For the text-containing cell, return its midpoint in [X, Y] coordinate format. 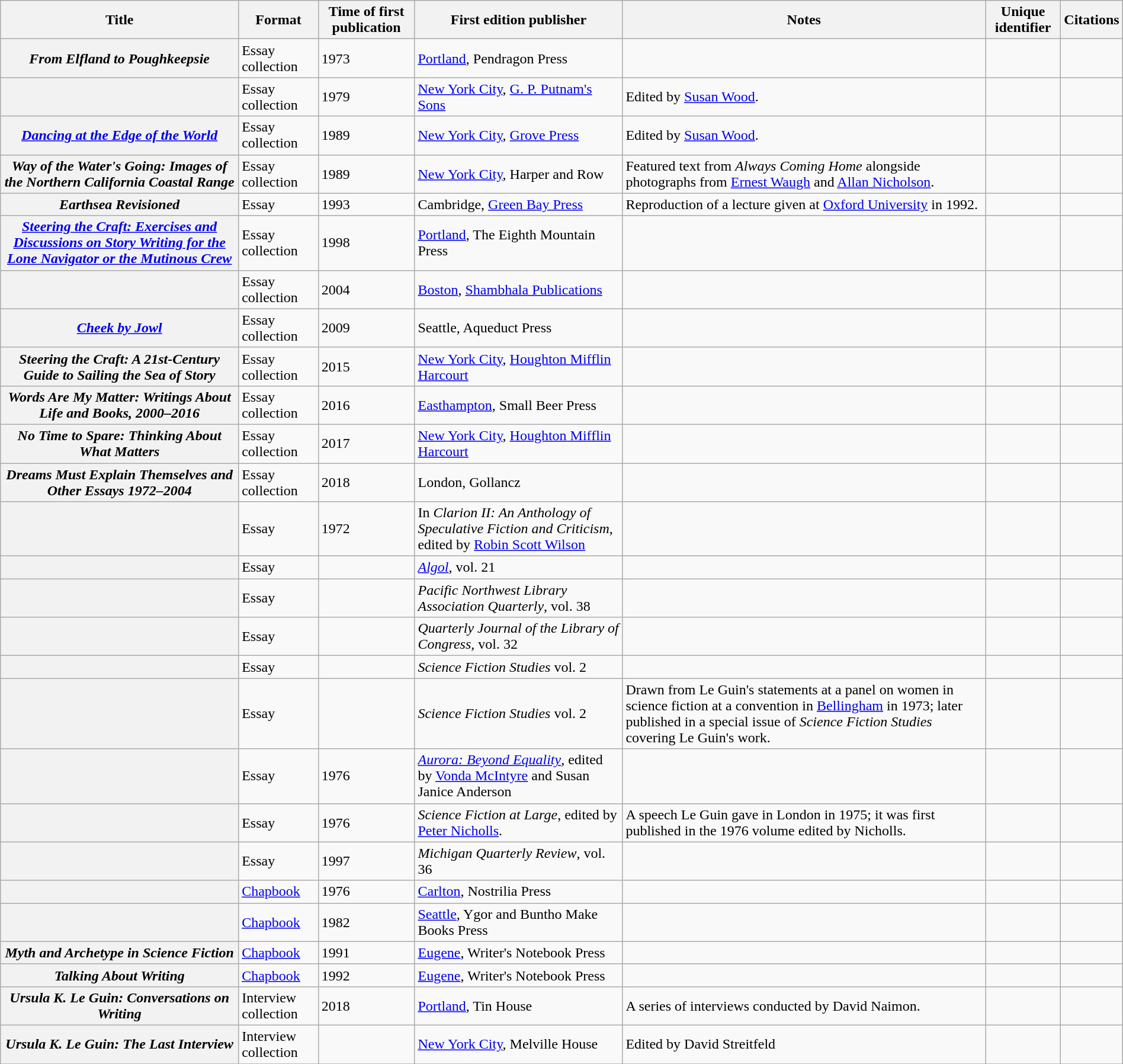
Boston, Shambhala Publications [519, 289]
Format [278, 20]
Pacific Northwest Library Association Quarterly, vol. 38 [519, 598]
Cheek by Jowl [120, 328]
1973 [366, 58]
Cambridge, Green Bay Press [519, 204]
Quarterly Journal of the Library of Congress, vol. 32 [519, 636]
Portland, The Eighth Mountain Press [519, 243]
2016 [366, 405]
2009 [366, 328]
Talking About Writing [120, 975]
Portland, Tin House [519, 1006]
1997 [366, 861]
Science Fiction at Large, edited by Peter Nicholls. [519, 822]
Seattle, Ygor and Buntho Make Books Press [519, 922]
New York City, Grove Press [519, 135]
A speech Le Guin gave in London in 1975; it was first published in the 1976 volume edited by Nicholls. [804, 822]
Aurora: Beyond Equality, edited by Vonda McIntyre and Susan Janice Anderson [519, 776]
2015 [366, 366]
2004 [366, 289]
A series of interviews conducted by David Naimon. [804, 1006]
Edited by David Streitfeld [804, 1044]
Featured text from Always Coming Home alongside photographs from Ernest Waugh and Allan Nicholson. [804, 174]
Myth and Archetype in Science Fiction [120, 953]
1998 [366, 243]
New York City, Harper and Row [519, 174]
No Time to Spare: Thinking About What Matters [120, 443]
Unique identifier [1023, 20]
Earthsea Revisioned [120, 204]
Carlton, Nostrilia Press [519, 892]
1979 [366, 97]
In Clarion II: An Anthology of Speculative Fiction and Criticism, edited by Robin Scott Wilson [519, 529]
Citations [1092, 20]
Steering the Craft: Exercises and Discussions on Story Writing for the Lone Navigator or the Mutinous Crew [120, 243]
Easthampton, Small Beer Press [519, 405]
1993 [366, 204]
London, Gollancz [519, 482]
Way of the Water's Going: Images of the Northern California Coastal Range [120, 174]
1982 [366, 922]
From Elfland to Poughkeepsie [120, 58]
Steering the Craft: A 21st-Century Guide to Sailing the Sea of Story [120, 366]
Algol, vol. 21 [519, 568]
Ursula K. Le Guin: Conversations on Writing [120, 1006]
1991 [366, 953]
First edition publisher [519, 20]
2017 [366, 443]
1992 [366, 975]
1972 [366, 529]
Ursula K. Le Guin: The Last Interview [120, 1044]
Notes [804, 20]
Words Are My Matter: Writings About Life and Books, 2000–2016 [120, 405]
Dreams Must Explain Themselves and Other Essays 1972–2004 [120, 482]
New York City, Melville House [519, 1044]
Time of first publication [366, 20]
Seattle, Aqueduct Press [519, 328]
Reproduction of a lecture given at Oxford University in 1992. [804, 204]
Portland, Pendragon Press [519, 58]
New York City, G. P. Putnam's Sons [519, 97]
Dancing at the Edge of the World [120, 135]
Michigan Quarterly Review, vol. 36 [519, 861]
Title [120, 20]
